For the text-containing cell, return its midpoint in [x, y] coordinate format. 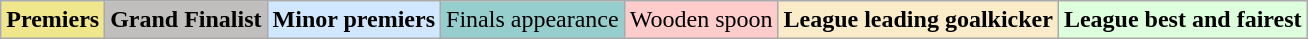
League leading goalkicker [918, 20]
Minor premiers [354, 20]
Wooden spoon [701, 20]
League best and fairest [1182, 20]
Grand Finalist [186, 20]
Premiers [53, 20]
Finals appearance [533, 20]
